Scan for the cell matching the given text and deliver its [X, Y] coordinate at center. 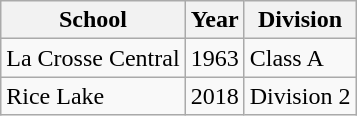
Year [214, 20]
Rice Lake [93, 96]
School [93, 20]
La Crosse Central [93, 58]
Class A [300, 58]
Division [300, 20]
2018 [214, 96]
Division 2 [300, 96]
1963 [214, 58]
